From the cell containing the given text, extract its center point as [X, Y] coordinate. 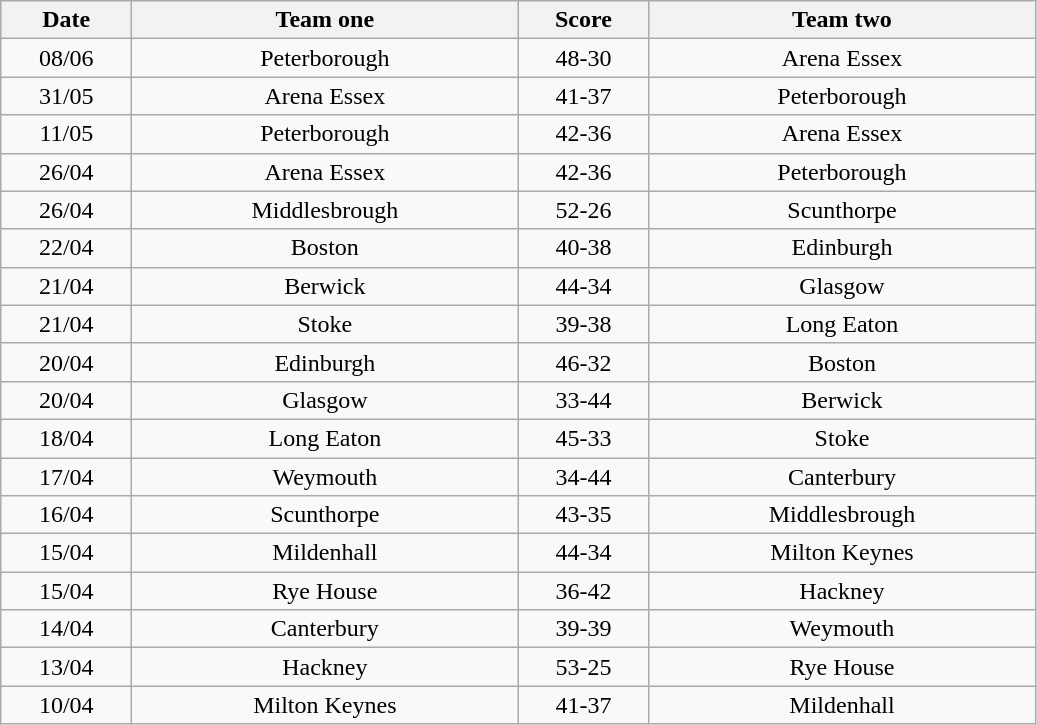
Date [66, 20]
48-30 [584, 58]
13/04 [66, 667]
53-25 [584, 667]
22/04 [66, 248]
Team two [842, 20]
34-44 [584, 477]
52-26 [584, 210]
39-38 [584, 324]
45-33 [584, 438]
14/04 [66, 629]
Team one [325, 20]
40-38 [584, 248]
39-39 [584, 629]
18/04 [66, 438]
33-44 [584, 400]
11/05 [66, 134]
Score [584, 20]
17/04 [66, 477]
46-32 [584, 362]
43-35 [584, 515]
10/04 [66, 705]
08/06 [66, 58]
31/05 [66, 96]
36-42 [584, 591]
16/04 [66, 515]
